From the cell containing the given text, extract its center point as (x, y) coordinate. 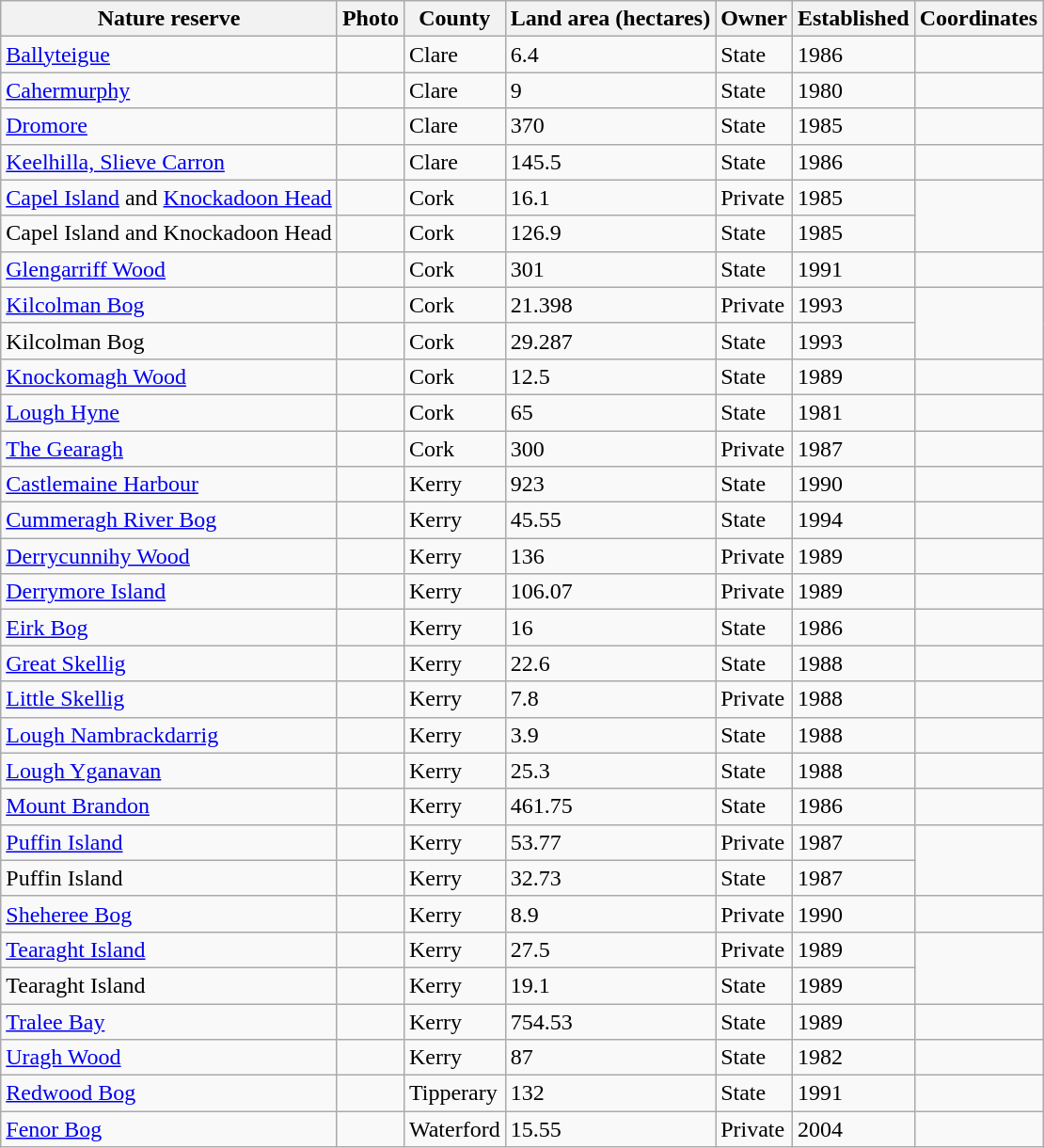
1980 (853, 90)
87 (609, 1058)
19.1 (609, 985)
Cahermurphy (169, 90)
3.9 (609, 735)
53.77 (609, 842)
Glengarriff Wood (169, 269)
Derrycunnihy Wood (169, 556)
25.3 (609, 771)
Nature reserve (169, 19)
Ballyteigue (169, 55)
754.53 (609, 1021)
Tipperary (454, 1093)
The Gearagh (169, 449)
Lough Hyne (169, 412)
65 (609, 412)
Little Skellig (169, 699)
Redwood Bog (169, 1093)
15.55 (609, 1129)
Fenor Bog (169, 1129)
Photo (371, 19)
Great Skellig (169, 663)
Dromore (169, 126)
6.4 (609, 55)
16 (609, 628)
16.1 (609, 198)
Uragh Wood (169, 1058)
126.9 (609, 233)
370 (609, 126)
Land area (hectares) (609, 19)
Owner (754, 19)
145.5 (609, 162)
136 (609, 556)
Tralee Bay (169, 1021)
Established (853, 19)
1981 (853, 412)
Sheheree Bog (169, 914)
Waterford (454, 1129)
29.287 (609, 341)
Knockomagh Wood (169, 376)
Eirk Bog (169, 628)
461.75 (609, 806)
132 (609, 1093)
Cummeragh River Bog (169, 520)
Derrymore Island (169, 592)
27.5 (609, 949)
Keelhilla, Slieve Carron (169, 162)
9 (609, 90)
12.5 (609, 376)
Lough Yganavan (169, 771)
Mount Brandon (169, 806)
45.55 (609, 520)
923 (609, 485)
2004 (853, 1129)
1994 (853, 520)
Coordinates (978, 19)
300 (609, 449)
32.73 (609, 878)
Castlemaine Harbour (169, 485)
301 (609, 269)
21.398 (609, 305)
County (454, 19)
7.8 (609, 699)
Lough Nambrackdarrig (169, 735)
106.07 (609, 592)
1982 (853, 1058)
8.9 (609, 914)
22.6 (609, 663)
